Pinpoint the cell where the given text exists, returning its [X, Y] midpoint coordinate. 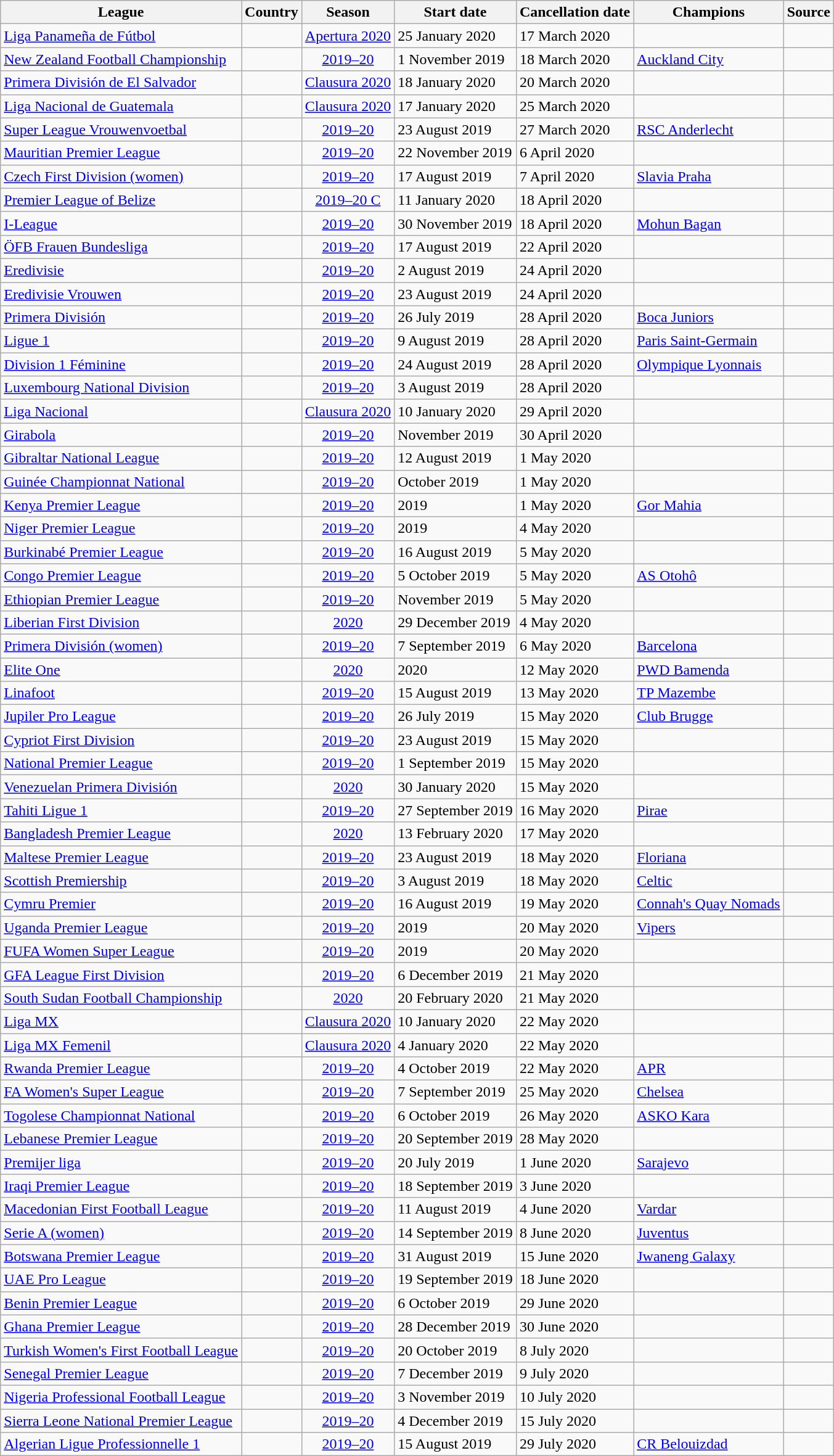
6 December 2019 [456, 974]
Liga Nacional de Guatemala [121, 106]
Ethiopian Premier League [121, 599]
Season [348, 12]
Cancellation date [574, 12]
Elite One [121, 669]
Maltese Premier League [121, 857]
28 December 2019 [456, 1326]
Bangladesh Premier League [121, 834]
APR [709, 1069]
1 November 2019 [456, 59]
Scottish Premiership [121, 881]
1 September 2019 [456, 763]
October 2019 [456, 482]
Eredivisie Vrouwen [121, 294]
Premijer liga [121, 1162]
New Zealand Football Championship [121, 59]
Auckland City [709, 59]
20 February 2020 [456, 998]
Gor Mahia [709, 505]
19 May 2020 [574, 904]
Eredivisie [121, 270]
Algerian Ligue Professionnelle 1 [121, 1444]
Niger Premier League [121, 529]
29 December 2019 [456, 622]
2019–20 C [348, 200]
Sierra Leone National Premier League [121, 1420]
Turkish Women's First Football League [121, 1350]
Sarajevo [709, 1162]
1 June 2020 [574, 1162]
11 January 2020 [456, 200]
27 March 2020 [574, 130]
CR Belouizdad [709, 1444]
UAE Pro League [121, 1280]
RSC Anderlecht [709, 130]
Chelsea [709, 1092]
Nigeria Professional Football League [121, 1397]
Slavia Praha [709, 176]
18 June 2020 [574, 1280]
Super League Vrouwenvoetbal [121, 130]
Club Brugge [709, 717]
9 July 2020 [574, 1373]
Venezuelan Primera División [121, 787]
30 November 2019 [456, 223]
Togolese Championnat National [121, 1116]
Senegal Premier League [121, 1373]
30 April 2020 [574, 435]
30 January 2020 [456, 787]
Mauritian Premier League [121, 153]
22 April 2020 [574, 247]
4 October 2019 [456, 1069]
Barcelona [709, 646]
25 March 2020 [574, 106]
4 January 2020 [456, 1045]
Champions [709, 12]
Ghana Premier League [121, 1326]
South Sudan Football Championship [121, 998]
24 August 2019 [456, 364]
Primera División [121, 318]
Kenya Premier League [121, 505]
12 August 2019 [456, 458]
13 February 2020 [456, 834]
9 August 2019 [456, 341]
FA Women's Super League [121, 1092]
18 March 2020 [574, 59]
ÖFB Frauen Bundesliga [121, 247]
Olympique Lyonnais [709, 364]
Source [809, 12]
Serie A (women) [121, 1233]
Floriana [709, 857]
Liga Panameña de Fútbol [121, 36]
20 March 2020 [574, 83]
Boca Juniors [709, 318]
31 August 2019 [456, 1256]
PWD Bamenda [709, 669]
Liga Nacional [121, 411]
Tahiti Ligue 1 [121, 810]
6 May 2020 [574, 646]
3 June 2020 [574, 1186]
Juventus [709, 1233]
18 January 2020 [456, 83]
Vardar [709, 1209]
Liberian First Division [121, 622]
Primera División de El Salvador [121, 83]
Vipers [709, 927]
Premier League of Belize [121, 200]
29 June 2020 [574, 1303]
25 May 2020 [574, 1092]
16 May 2020 [574, 810]
6 April 2020 [574, 153]
7 December 2019 [456, 1373]
Connah's Quay Nomads [709, 904]
Jupiler Pro League [121, 717]
Mohun Bagan [709, 223]
12 May 2020 [574, 669]
Uganda Premier League [121, 927]
8 June 2020 [574, 1233]
AS Otohô [709, 575]
17 January 2020 [456, 106]
2 August 2019 [456, 270]
ASKO Kara [709, 1116]
Luxembourg National Division [121, 388]
Iraqi Premier League [121, 1186]
Cymru Premier [121, 904]
27 September 2019 [456, 810]
Jwaneng Galaxy [709, 1256]
League [121, 12]
4 December 2019 [456, 1420]
14 September 2019 [456, 1233]
26 May 2020 [574, 1116]
Apertura 2020 [348, 36]
I-League [121, 223]
Cypriot First Division [121, 740]
Linafoot [121, 693]
Liga MX Femenil [121, 1045]
Ligue 1 [121, 341]
GFA League First Division [121, 974]
Division 1 Féminine [121, 364]
20 October 2019 [456, 1350]
29 July 2020 [574, 1444]
10 July 2020 [574, 1397]
5 October 2019 [456, 575]
FUFA Women Super League [121, 951]
15 June 2020 [574, 1256]
17 May 2020 [574, 834]
Congo Premier League [121, 575]
17 March 2020 [574, 36]
Country [272, 12]
13 May 2020 [574, 693]
Paris Saint-Germain [709, 341]
4 June 2020 [574, 1209]
Rwanda Premier League [121, 1069]
Gibraltar National League [121, 458]
3 November 2019 [456, 1397]
Primera División (women) [121, 646]
25 January 2020 [456, 36]
Botswana Premier League [121, 1256]
20 September 2019 [456, 1139]
Burkinabé Premier League [121, 552]
8 July 2020 [574, 1350]
Guinée Championnat National [121, 482]
Macedonian First Football League [121, 1209]
TP Mazembe [709, 693]
29 April 2020 [574, 411]
18 September 2019 [456, 1186]
Pirae [709, 810]
22 November 2019 [456, 153]
15 July 2020 [574, 1420]
Czech First Division (women) [121, 176]
Start date [456, 12]
Girabola [121, 435]
Liga MX [121, 1021]
20 July 2019 [456, 1162]
Celtic [709, 881]
28 May 2020 [574, 1139]
National Premier League [121, 763]
11 August 2019 [456, 1209]
7 April 2020 [574, 176]
Lebanese Premier League [121, 1139]
19 September 2019 [456, 1280]
30 June 2020 [574, 1326]
Benin Premier League [121, 1303]
